Extract the [X, Y] coordinate from the center of the cell holding the provided text.  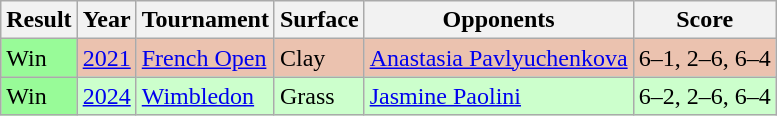
Tournament [205, 20]
Score [704, 20]
6–1, 2–6, 6–4 [704, 58]
Year [106, 20]
Clay [319, 58]
French Open [205, 58]
2021 [106, 58]
2024 [106, 96]
Surface [319, 20]
6–2, 2–6, 6–4 [704, 96]
Wimbledon [205, 96]
Result [39, 20]
Grass [319, 96]
Jasmine Paolini [498, 96]
Opponents [498, 20]
Anastasia Pavlyuchenkova [498, 58]
